Determine the (X, Y) coordinate at the center of the cell enclosing the given text.  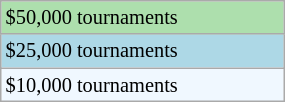
$25,000 tournaments (142, 51)
$10,000 tournaments (142, 85)
$50,000 tournaments (142, 17)
